Pinpoint the cell where the given text exists, returning its (X, Y) midpoint coordinate. 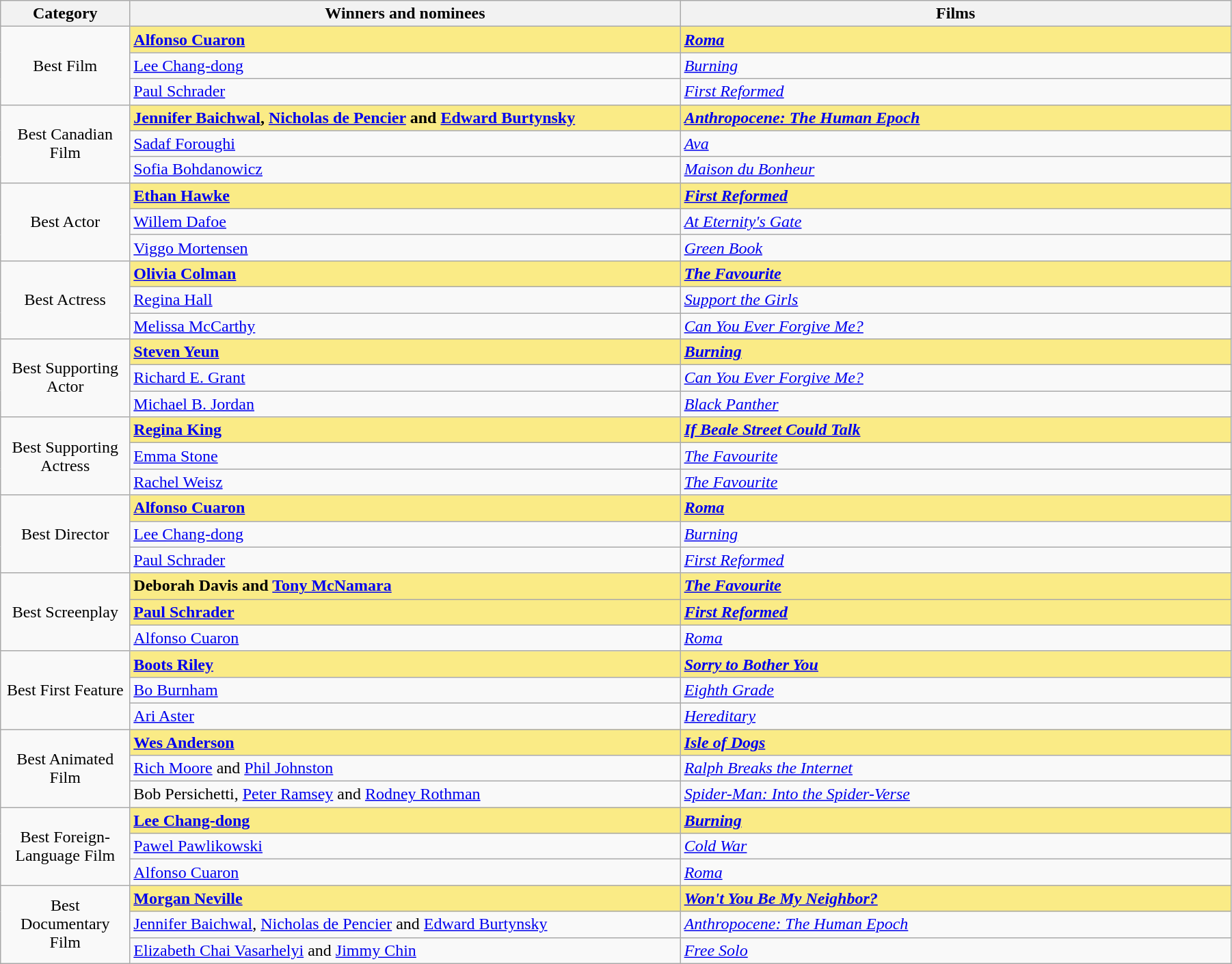
Rich Moore and Phil Johnston (405, 768)
Rachel Weisz (405, 482)
Won't You Be My Neighbor? (956, 898)
Best Animated Film (66, 768)
Best Canadian Film (66, 144)
Eighth Grade (956, 690)
Spider-Man: Into the Spider-Verse (956, 794)
Sorry to Bother You (956, 664)
Boots Riley (405, 664)
Pawel Pawlikowski (405, 846)
Sadaf Foroughi (405, 144)
Elizabeth Chai Vasarhelyi and Jimmy Chin (405, 950)
Best Supporting Actor (66, 378)
Viggo Mortensen (405, 247)
Best Screenplay (66, 612)
Best Actor (66, 222)
Best Actress (66, 299)
Regina Hall (405, 299)
Best Documentary Film (66, 924)
Hereditary (956, 716)
Black Panther (956, 404)
Steven Yeun (405, 352)
Films (956, 14)
Ethan Hawke (405, 196)
Emma Stone (405, 456)
Melissa McCarthy (405, 326)
Free Solo (956, 950)
Wes Anderson (405, 742)
Best Director (66, 534)
Isle of Dogs (956, 742)
If Beale Street Could Talk (956, 430)
Best Foreign-Language Film (66, 846)
Category (66, 14)
Green Book (956, 247)
Michael B. Jordan (405, 404)
Bob Persichetti, Peter Ramsey and Rodney Rothman (405, 794)
Willem Dafoe (405, 222)
Cold War (956, 846)
Bo Burnham (405, 690)
Best Supporting Actress (66, 456)
Ava (956, 144)
Deborah Davis and Tony McNamara (405, 586)
At Eternity's Gate (956, 222)
Richard E. Grant (405, 378)
Winners and nominees (405, 14)
Best First Feature (66, 690)
Sofia Bohdanowicz (405, 170)
Morgan Neville (405, 898)
Best Film (66, 66)
Support the Girls (956, 299)
Ari Aster (405, 716)
Ralph Breaks the Internet (956, 768)
Maison du Bonheur (956, 170)
Regina King (405, 430)
Olivia Colman (405, 273)
